Find where the given text appears and provide that cell's center as [x, y] coordinate. 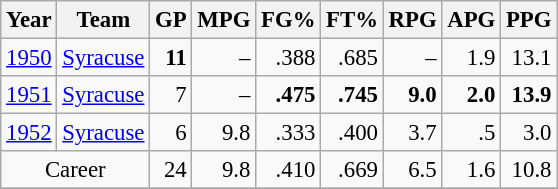
.745 [352, 95]
RPG [412, 20]
MPG [224, 20]
.475 [288, 95]
GP [171, 20]
24 [171, 170]
FT% [352, 20]
APG [472, 20]
1.9 [472, 58]
.685 [352, 58]
.5 [472, 133]
.333 [288, 133]
Year [29, 20]
PPG [529, 20]
1.6 [472, 170]
1950 [29, 58]
FG% [288, 20]
Team [104, 20]
7 [171, 95]
11 [171, 58]
1952 [29, 133]
6 [171, 133]
.669 [352, 170]
13.9 [529, 95]
.388 [288, 58]
.410 [288, 170]
2.0 [472, 95]
1951 [29, 95]
Career [76, 170]
3.0 [529, 133]
.400 [352, 133]
10.8 [529, 170]
3.7 [412, 133]
13.1 [529, 58]
9.0 [412, 95]
6.5 [412, 170]
